Detect which cell encompasses the target text, then output its [x, y] center coordinate. 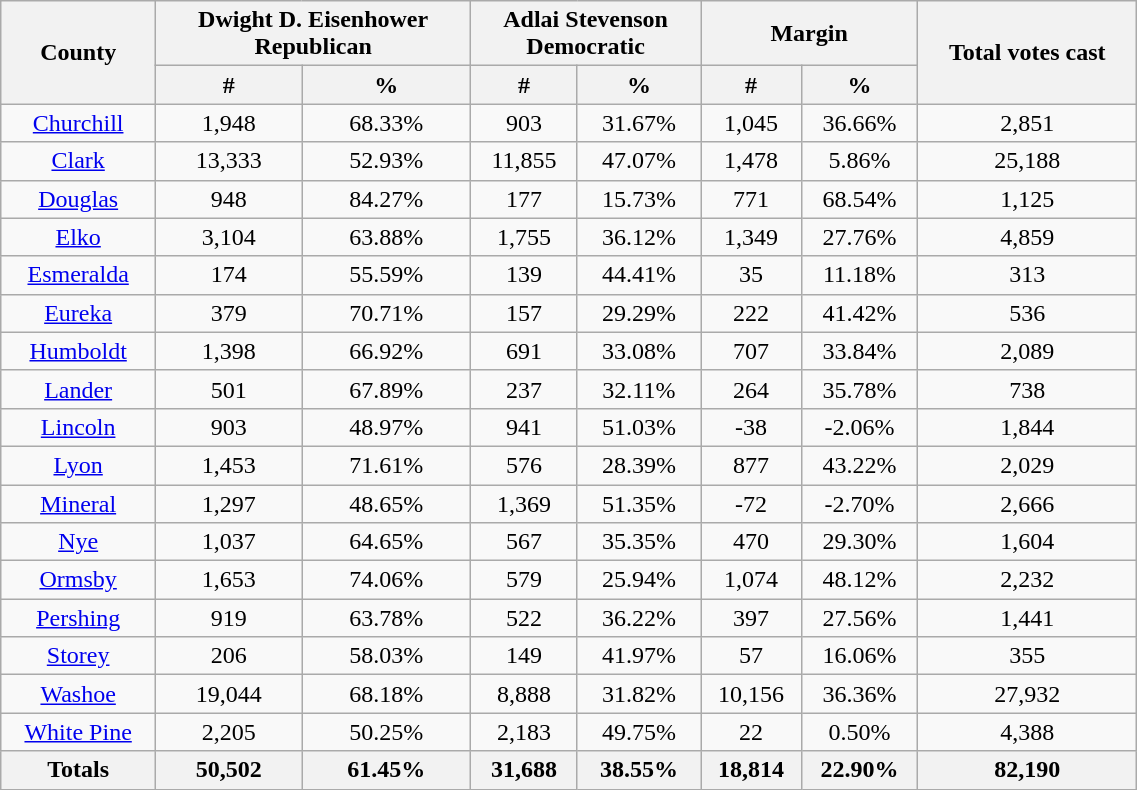
61.45% [386, 770]
31.67% [638, 123]
68.33% [386, 123]
1,045 [752, 123]
27.56% [859, 618]
41.42% [859, 313]
64.65% [386, 542]
536 [1028, 313]
Washoe [78, 694]
2,089 [1028, 351]
1,653 [229, 580]
Churchill [78, 123]
522 [524, 618]
36.66% [859, 123]
41.97% [638, 656]
2,232 [1028, 580]
33.08% [638, 351]
1,037 [229, 542]
44.41% [638, 275]
2,666 [1028, 503]
43.22% [859, 465]
Margin [810, 34]
567 [524, 542]
579 [524, 580]
1,369 [524, 503]
237 [524, 389]
1,074 [752, 580]
397 [752, 618]
16.06% [859, 656]
Eureka [78, 313]
-72 [752, 503]
33.84% [859, 351]
1,297 [229, 503]
50.25% [386, 732]
Totals [78, 770]
2,183 [524, 732]
-2.70% [859, 503]
1,604 [1028, 542]
1,349 [752, 237]
177 [524, 199]
29.30% [859, 542]
10,156 [752, 694]
84.27% [386, 199]
Nye [78, 542]
County [78, 52]
1,453 [229, 465]
36.22% [638, 618]
35.35% [638, 542]
67.89% [386, 389]
Pershing [78, 618]
1,755 [524, 237]
501 [229, 389]
4,859 [1028, 237]
38.55% [638, 770]
28.39% [638, 465]
379 [229, 313]
25.94% [638, 580]
-2.06% [859, 427]
1,948 [229, 123]
36.36% [859, 694]
22.90% [859, 770]
2,029 [1028, 465]
264 [752, 389]
11,855 [524, 161]
149 [524, 656]
139 [524, 275]
3,104 [229, 237]
68.54% [859, 199]
49.75% [638, 732]
Lander [78, 389]
70.71% [386, 313]
-38 [752, 427]
35.78% [859, 389]
738 [1028, 389]
19,044 [229, 694]
63.78% [386, 618]
222 [752, 313]
82,190 [1028, 770]
941 [524, 427]
29.29% [638, 313]
Total votes cast [1028, 52]
52.93% [386, 161]
Lincoln [78, 427]
355 [1028, 656]
63.88% [386, 237]
576 [524, 465]
74.06% [386, 580]
27,932 [1028, 694]
25,188 [1028, 161]
Lyon [78, 465]
71.61% [386, 465]
48.65% [386, 503]
31,688 [524, 770]
Ormsby [78, 580]
11.18% [859, 275]
5.86% [859, 161]
66.92% [386, 351]
Humboldt [78, 351]
313 [1028, 275]
2,851 [1028, 123]
1,441 [1028, 618]
Elko [78, 237]
Mineral [78, 503]
Dwight D. EisenhowerRepublican [314, 34]
8,888 [524, 694]
Storey [78, 656]
691 [524, 351]
2,205 [229, 732]
22 [752, 732]
771 [752, 199]
48.97% [386, 427]
68.18% [386, 694]
948 [229, 199]
Adlai StevensonDemocratic [586, 34]
35 [752, 275]
Douglas [78, 199]
47.07% [638, 161]
51.03% [638, 427]
51.35% [638, 503]
57 [752, 656]
Esmeralda [78, 275]
877 [752, 465]
50,502 [229, 770]
1,844 [1028, 427]
206 [229, 656]
27.76% [859, 237]
48.12% [859, 580]
0.50% [859, 732]
4,388 [1028, 732]
36.12% [638, 237]
919 [229, 618]
707 [752, 351]
58.03% [386, 656]
15.73% [638, 199]
157 [524, 313]
32.11% [638, 389]
1,125 [1028, 199]
174 [229, 275]
31.82% [638, 694]
1,398 [229, 351]
55.59% [386, 275]
1,478 [752, 161]
White Pine [78, 732]
470 [752, 542]
18,814 [752, 770]
Clark [78, 161]
13,333 [229, 161]
